Return the [X, Y] coordinate for the center point of the cell that contains the specified text.  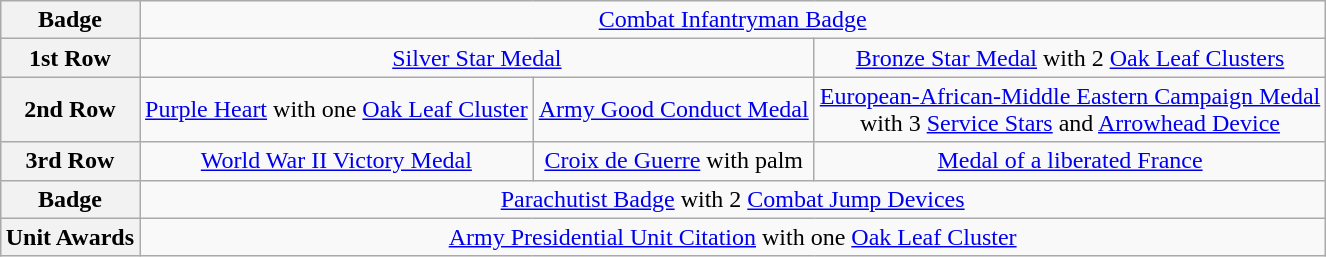
Combat Infantryman Badge [733, 20]
Silver Star Medal [478, 58]
Army Presidential Unit Citation with one Oak Leaf Cluster [733, 237]
World War II Victory Medal [337, 161]
Bronze Star Medal with 2 Oak Leaf Clusters [1070, 58]
Croix de Guerre with palm [674, 161]
Medal of a liberated France [1070, 161]
3rd Row [70, 161]
Purple Heart with one Oak Leaf Cluster [337, 110]
Unit Awards [70, 237]
Army Good Conduct Medal [674, 110]
European-African-Middle Eastern Campaign Medal with 3 Service Stars and Arrowhead Device [1070, 110]
1st Row [70, 58]
Parachutist Badge with 2 Combat Jump Devices [733, 199]
2nd Row [70, 110]
